Return (X, Y) of the center of cell containing provided text 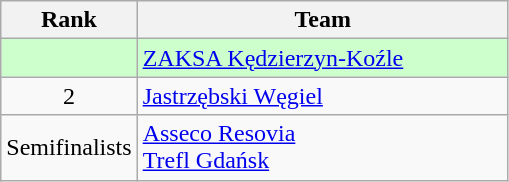
Jastrzębski Węgiel (322, 96)
Team (322, 20)
2 (69, 96)
ZAKSA Kędzierzyn-Koźle (322, 58)
Asseco Resovia Trefl Gdańsk (322, 148)
Semifinalists (69, 148)
Rank (69, 20)
